Provide the (X, Y) coordinate of the cell's center where the given text is located.  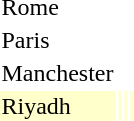
Paris (58, 40)
Manchester (58, 73)
Riyadh (58, 106)
